From the cell containing the given text, extract its center point as (x, y) coordinate. 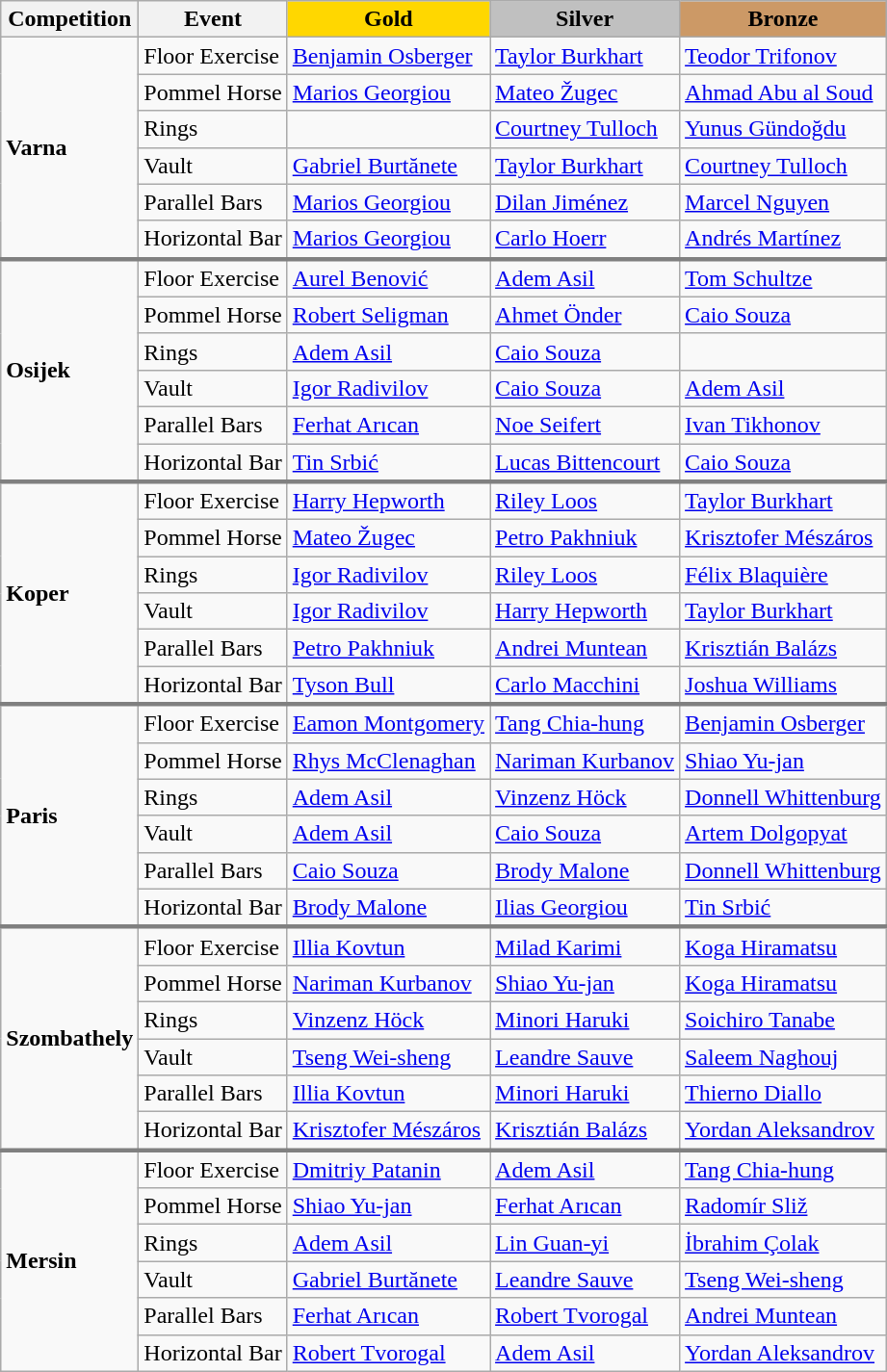
Joshua Williams (784, 686)
Radomír Sliž (784, 1206)
Saleem Naghouj (784, 1056)
Milad Karimi (586, 946)
Competition (69, 19)
Mersin (69, 1260)
Carlo Hoerr (586, 240)
Soichiro Tanabe (784, 1020)
Yunus Gündoğdu (784, 129)
Event (213, 19)
Lucas Bittencourt (586, 462)
Artem Dolgopyat (784, 834)
Marcel Nguyen (784, 202)
Ivan Tikhonov (784, 425)
Eamon Montgomery (388, 723)
Teodor Trifonov (784, 56)
Rhys McClenaghan (388, 761)
Dmitriy Patanin (388, 1169)
Andrés Martínez (784, 240)
Ahmad Abu al Soud (784, 92)
Carlo Macchini (586, 686)
Robert Seligman (388, 315)
Tyson Bull (388, 686)
Bronze (784, 19)
Thierno Diallo (784, 1094)
Paris (69, 815)
Félix Blaquière (784, 575)
Varna (69, 148)
Noe Seifert (586, 425)
Ilias Georgiou (586, 908)
Ahmet Önder (586, 315)
Gold (388, 19)
Aurel Benović (388, 278)
İbrahim Çolak (784, 1243)
Silver (586, 19)
Osijek (69, 370)
Lin Guan-yi (586, 1243)
Dilan Jiménez (586, 202)
Tom Schultze (784, 278)
Szombathely (69, 1038)
Koper (69, 593)
